Pinpoint the cell where the given text exists, returning its (X, Y) midpoint coordinate. 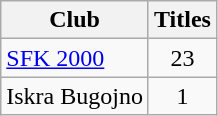
Titles (182, 20)
Iskra Bugojno (75, 96)
SFK 2000 (75, 58)
1 (182, 96)
23 (182, 58)
Club (75, 20)
